Extract the [X, Y] coordinate from the center of the cell holding the provided text.  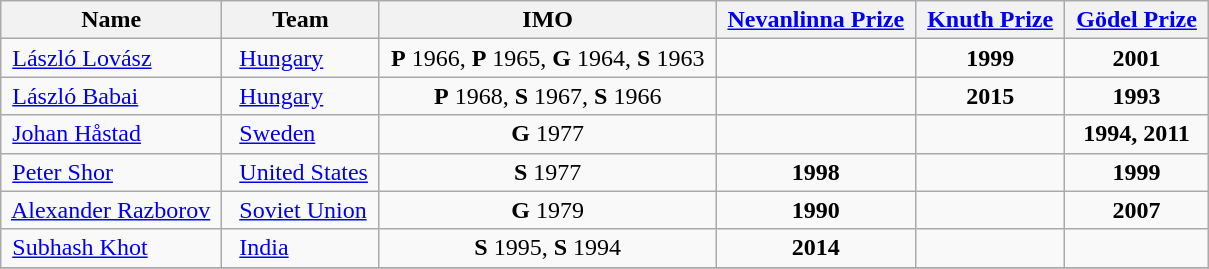
Alexander Razborov [112, 210]
2014 [816, 248]
G 1979 [547, 210]
G 1977 [547, 134]
1990 [816, 210]
Johan Håstad [112, 134]
United States [301, 172]
Peter Shor [112, 172]
Sweden [301, 134]
S 1995, S 1994 [547, 248]
2001 [1137, 58]
2007 [1137, 210]
Team [301, 20]
2015 [990, 96]
Name [112, 20]
1994, 2011 [1137, 134]
P 1966, P 1965, G 1964, S 1963 [547, 58]
IMO [547, 20]
Knuth Prize [990, 20]
S 1977 [547, 172]
India [301, 248]
Nevanlinna Prize [816, 20]
László Babai [112, 96]
1998 [816, 172]
Soviet Union [301, 210]
László Lovász [112, 58]
Subhash Khot [112, 248]
1993 [1137, 96]
Gödel Prize [1137, 20]
P 1968, S 1967, S 1966 [547, 96]
